Output the [x, y] coordinate of the center of the cell containing the given text.  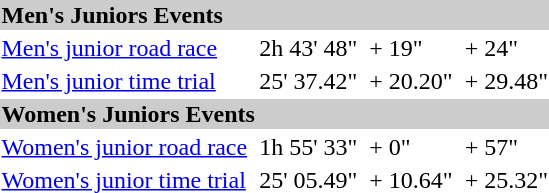
+ 24" [506, 48]
1h 55' 33" [308, 147]
+ 57" [506, 147]
2h 43' 48" [308, 48]
+ 29.48" [506, 81]
Men's Juniors Events [274, 15]
+ 19" [411, 48]
+ 20.20" [411, 81]
Women's Juniors Events [274, 114]
+ 0" [411, 147]
Men's junior road race [124, 48]
25' 37.42" [308, 81]
Men's junior time trial [124, 81]
Women's junior road race [124, 147]
